Extract the (X, Y) coordinate from the center of the cell holding the provided text.  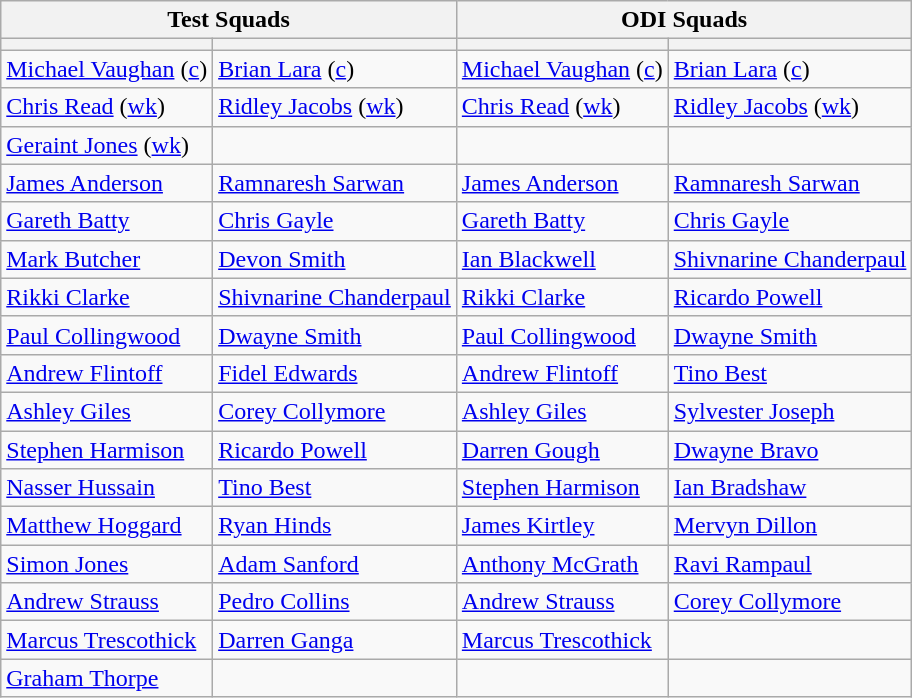
Graham Thorpe (107, 678)
Pedro Collins (335, 602)
James Kirtley (562, 526)
Matthew Hoggard (107, 526)
Test Squads (229, 20)
ODI Squads (684, 20)
Ryan Hinds (335, 526)
Sylvester Joseph (790, 411)
Darren Ganga (335, 640)
Mervyn Dillon (790, 526)
Nasser Hussain (107, 488)
Adam Sanford (335, 564)
Darren Gough (562, 449)
Dwayne Bravo (790, 449)
Anthony McGrath (562, 564)
Ravi Rampaul (790, 564)
Geraint Jones (wk) (107, 145)
Devon Smith (335, 259)
Simon Jones (107, 564)
Ian Bradshaw (790, 488)
Fidel Edwards (335, 373)
Ian Blackwell (562, 259)
Mark Butcher (107, 259)
